Determine the (X, Y) coordinate at the center of the cell enclosing the given text.  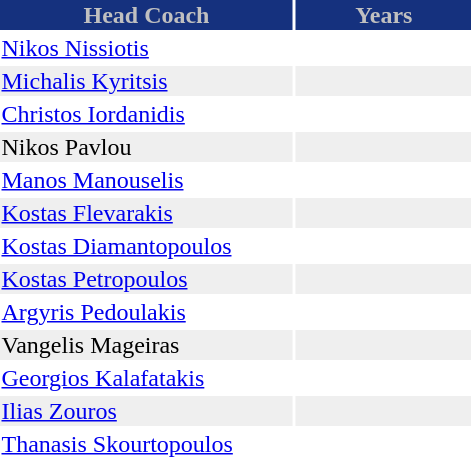
Argyris Pedoulakis (146, 312)
Ilias Zouros (146, 411)
Georgios Kalafatakis (146, 378)
Head Coach (146, 15)
Nikos Nissiotis (146, 48)
Kostas Diamantopoulos (146, 246)
Vangelis Mageiras (146, 345)
Manos Manouselis (146, 180)
Kostas Petropoulos (146, 279)
Nikos Pavlou (146, 147)
Michalis Kyritsis (146, 81)
Christos Iordanidis (146, 114)
Kostas Flevarakis (146, 213)
